Locate the cell with the specified text and output its (x, y) center coordinate. 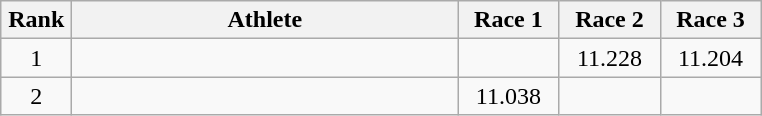
1 (36, 58)
2 (36, 96)
11.038 (508, 96)
Rank (36, 20)
11.228 (610, 58)
Race 1 (508, 20)
Athlete (265, 20)
Race 2 (610, 20)
Race 3 (710, 20)
11.204 (710, 58)
